Scan for the cell matching the given text and deliver its (X, Y) coordinate at center. 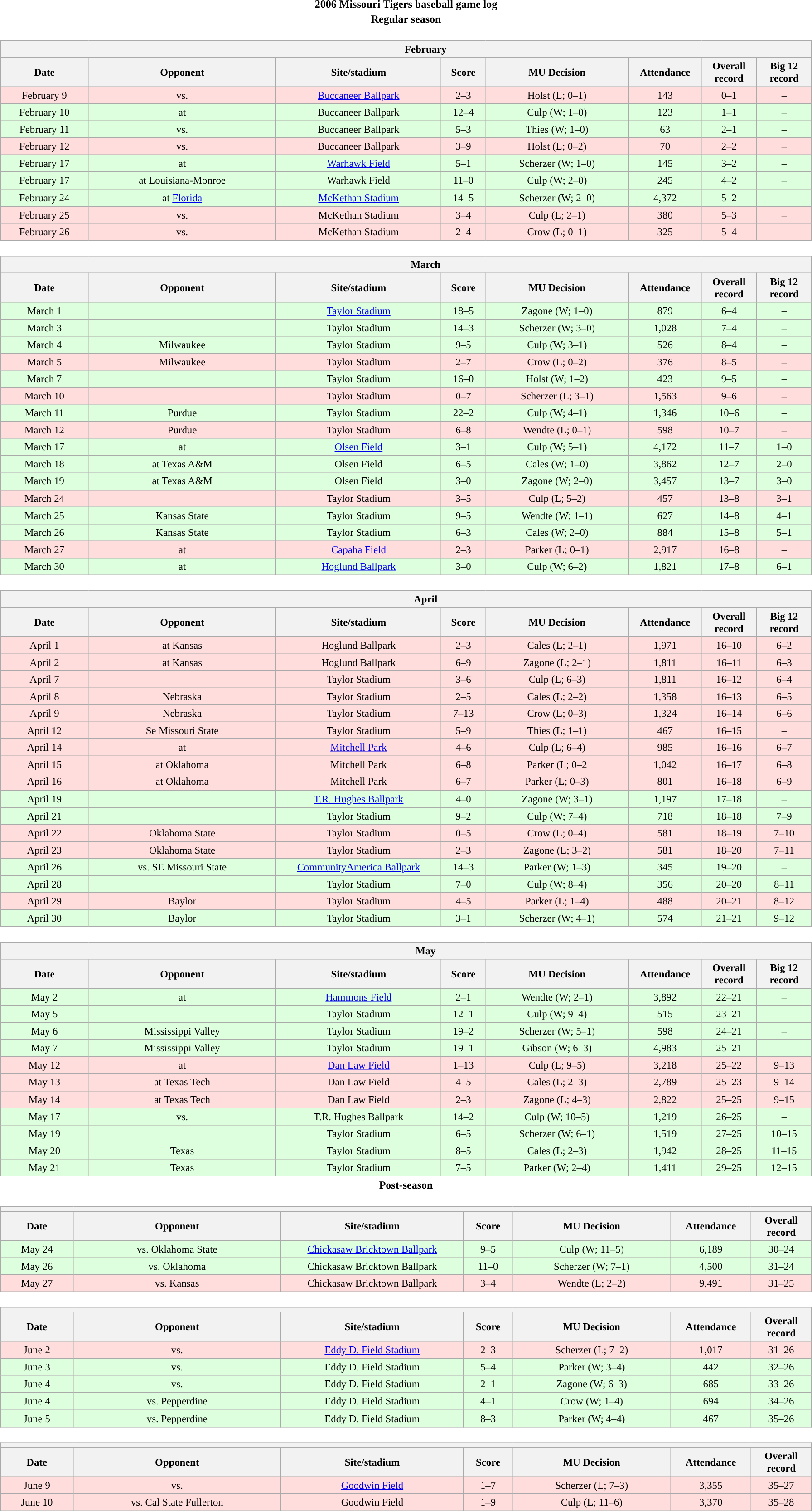
7–5 (463, 1167)
1,017 (711, 1350)
34–26 (781, 1401)
26–25 (729, 1117)
Scherzer (L; 7–2) (592, 1350)
April 7 (44, 680)
2–7 (463, 362)
3,862 (665, 464)
February 11 (44, 130)
February 10 (44, 112)
June 5 (37, 1419)
16–8 (729, 549)
Scherzer (W; 6–1) (557, 1133)
25–23 (729, 1082)
May 19 (44, 1133)
6–2 (784, 646)
4–6 (463, 748)
4,983 (665, 1048)
10–7 (729, 430)
1,821 (665, 566)
March 26 (44, 532)
Culp (W; 2–0) (557, 180)
70 (665, 146)
1–7 (488, 1485)
1,324 (665, 714)
15–8 (729, 532)
February 24 (44, 198)
32–26 (781, 1367)
1,042 (665, 765)
14–8 (729, 515)
Wendte (W; 2–1) (557, 997)
9–2 (463, 816)
Parker (L; 1–4) (557, 901)
1–0 (784, 447)
March 17 (44, 447)
Gibson (W; 6–3) (557, 1048)
Zagone (L; 3–2) (557, 850)
19–20 (729, 867)
8–12 (784, 901)
Zagone (L; 4–3) (557, 1099)
Parker (L; 0–3) (557, 782)
Wendte (L; 2–2) (592, 1283)
Culp (W; 1–0) (557, 112)
4,172 (665, 447)
April 2 (44, 662)
Crow (L; 0–2) (557, 362)
vs. Kansas (177, 1283)
1,411 (665, 1167)
March 25 (44, 515)
4–0 (463, 799)
June 2 (37, 1350)
Parker (W; 1–3) (557, 867)
Culp (W; 4–1) (557, 413)
143 (665, 95)
June 9 (37, 1485)
3–2 (729, 164)
33–26 (781, 1384)
3,457 (665, 481)
Thies (W; 1–0) (557, 130)
vs. Oklahoma (177, 1266)
18–19 (729, 833)
Parker (W; 3–4) (592, 1367)
16–14 (729, 714)
985 (665, 748)
2–0 (784, 464)
March 19 (44, 481)
vs. SE Missouri State (182, 867)
1,358 (665, 696)
April 12 (44, 731)
April 21 (44, 816)
February 26 (44, 232)
Culp (W; 11–5) (592, 1249)
13–7 (729, 481)
16–13 (729, 696)
March 30 (44, 566)
9–15 (784, 1099)
11–7 (729, 447)
627 (665, 515)
April (406, 599)
February 9 (44, 95)
April 28 (44, 884)
574 (665, 918)
Holst (W; 1–2) (557, 379)
Zagone (W; 6–3) (592, 1384)
145 (665, 164)
63 (665, 130)
May 7 (44, 1048)
16–12 (729, 680)
6–6 (784, 714)
1,971 (665, 646)
Culp (L; 6–3) (557, 680)
21–21 (729, 918)
23–21 (729, 1014)
22–2 (463, 413)
3,370 (711, 1502)
February (406, 49)
Culp (W; 7–4) (557, 816)
17–8 (729, 566)
4,372 (665, 198)
CommunityAmerica Ballpark (359, 867)
Culp (W; 5–1) (557, 447)
442 (711, 1367)
May 5 (44, 1014)
30–24 (781, 1249)
Wendte (W; 1–1) (557, 515)
Scherzer (L; 3–1) (557, 396)
19–1 (463, 1048)
17–18 (729, 799)
9–6 (729, 396)
April 30 (44, 918)
325 (665, 232)
Zagone (W; 1–0) (557, 311)
Scherzer (W; 2–0) (557, 198)
April 9 (44, 714)
3,218 (665, 1065)
1–13 (463, 1065)
at Florida (182, 198)
3,355 (711, 1485)
March 4 (44, 345)
Wendte (L; 0–1) (557, 430)
22–21 (729, 997)
Holst (L; 0–2) (557, 146)
10–15 (784, 1133)
Scherzer (W; 3–0) (557, 328)
14–5 (463, 198)
6,189 (711, 1249)
Culp (W; 8–4) (557, 884)
2–2 (729, 146)
March 5 (44, 362)
March 27 (44, 549)
at Louisiana-Monroe (182, 180)
16–11 (729, 662)
Scherzer (W; 1–0) (557, 164)
345 (665, 867)
35–27 (781, 1485)
May 27 (37, 1283)
2,822 (665, 1099)
13–8 (729, 498)
18–18 (729, 816)
12–1 (463, 1014)
31–25 (781, 1283)
3–9 (463, 146)
31–24 (781, 1266)
April 23 (44, 850)
3,892 (665, 997)
515 (665, 1014)
0–5 (463, 833)
2,917 (665, 549)
7–0 (463, 884)
Capaha Field (359, 549)
March 10 (44, 396)
1,519 (665, 1133)
May 20 (44, 1151)
879 (665, 311)
801 (665, 782)
1,563 (665, 396)
3–6 (463, 680)
June 10 (37, 1502)
457 (665, 498)
Thies (L; 1–1) (557, 731)
20–21 (729, 901)
16–16 (729, 748)
356 (665, 884)
16–17 (729, 765)
Crow (L; 0–4) (557, 833)
12–4 (463, 112)
9,491 (711, 1283)
Cales (L; 2–1) (557, 646)
1–9 (488, 1502)
Zagone (L; 2–1) (557, 662)
20–20 (729, 884)
Zagone (W; 2–0) (557, 481)
11–15 (784, 1151)
Culp (L; 6–4) (557, 748)
1,346 (665, 413)
8–11 (784, 884)
3–5 (463, 498)
Cales (W; 2–0) (557, 532)
Culp (W; 6–2) (557, 566)
19–2 (463, 1031)
18–20 (729, 850)
Cales (L; 2–2) (557, 696)
April 15 (44, 765)
April 1 (44, 646)
May 17 (44, 1117)
25–25 (729, 1099)
376 (665, 362)
February 25 (44, 215)
Se Missouri State (182, 731)
25–22 (729, 1065)
488 (665, 901)
31–26 (781, 1350)
16–15 (729, 731)
1,197 (665, 799)
18–5 (463, 311)
718 (665, 816)
Hammons Field (359, 997)
May 2 (44, 997)
5–9 (463, 731)
March 12 (44, 430)
March 7 (44, 379)
35–26 (781, 1419)
May 24 (37, 1249)
884 (665, 532)
9–14 (784, 1082)
March 11 (44, 413)
4,500 (711, 1266)
14–2 (463, 1117)
16–10 (729, 646)
2–4 (463, 232)
Scherzer (W; 7–1) (592, 1266)
vs. Oklahoma State (177, 1249)
May 26 (37, 1266)
May 12 (44, 1065)
1,942 (665, 1151)
May 13 (44, 1082)
28–25 (729, 1151)
0–1 (729, 95)
12–15 (784, 1167)
Zagone (W; 3–1) (557, 799)
9–12 (784, 918)
29–25 (729, 1167)
526 (665, 345)
16–0 (463, 379)
2–5 (463, 696)
February 12 (44, 146)
0–7 (463, 396)
Scherzer (L; 7–3) (592, 1485)
Holst (L; 0–1) (557, 95)
245 (665, 180)
Culp (L; 11–6) (592, 1502)
vs. Cal State Fullerton (177, 1502)
May 21 (44, 1167)
7–9 (784, 816)
1–1 (729, 112)
16–18 (729, 782)
694 (711, 1401)
1,028 (665, 328)
35–28 (781, 1502)
2,789 (665, 1082)
April 16 (44, 782)
Crow (L; 0–3) (557, 714)
10–6 (729, 413)
7–10 (784, 833)
March 24 (44, 498)
Cales (W; 1–0) (557, 464)
25–21 (729, 1048)
March 18 (44, 464)
7–4 (729, 328)
April 26 (44, 867)
March (406, 264)
Parker (W; 4–4) (592, 1419)
Parker (L; 0–1) (557, 549)
12–7 (729, 464)
4–2 (729, 180)
7–11 (784, 850)
April 14 (44, 748)
May 14 (44, 1099)
7–13 (463, 714)
Culp (L; 5–2) (557, 498)
Parker (W; 2–4) (557, 1167)
Culp (W; 10–5) (557, 1117)
24–21 (729, 1031)
Culp (W; 9–4) (557, 1014)
April 19 (44, 799)
Crow (L; 0–1) (557, 232)
423 (665, 379)
June 3 (37, 1367)
5–2 (729, 198)
Culp (W; 3–1) (557, 345)
8–3 (488, 1419)
March 1 (44, 311)
March 3 (44, 328)
27–25 (729, 1133)
April 8 (44, 696)
Scherzer (W; 4–1) (557, 918)
Culp (L; 9–5) (557, 1065)
May 6 (44, 1031)
685 (711, 1384)
April 29 (44, 901)
1,219 (665, 1117)
Crow (W; 1–4) (592, 1401)
8–4 (729, 345)
9–13 (784, 1065)
Scherzer (W; 5–1) (557, 1031)
Parker (L; 0–2 (557, 765)
April 22 (44, 833)
380 (665, 215)
May (406, 951)
Culp (L; 2–1) (557, 215)
123 (665, 112)
6–1 (784, 566)
